Scan for the cell matching the given text and deliver its (X, Y) coordinate at center. 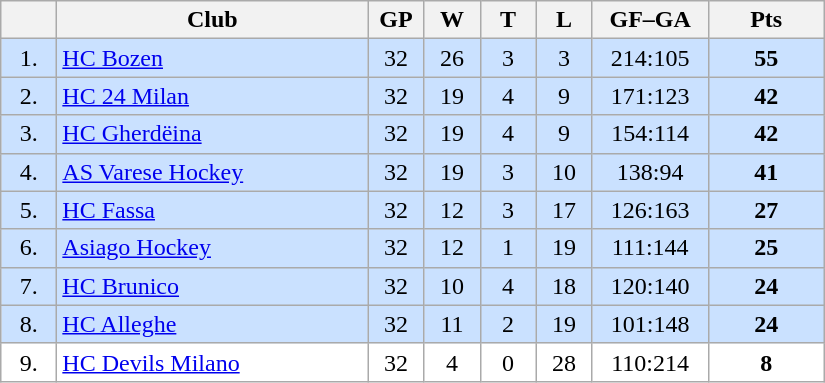
154:114 (650, 134)
126:163 (650, 210)
7. (29, 286)
9. (29, 362)
110:214 (650, 362)
L (564, 20)
HC Alleghe (212, 324)
171:123 (650, 96)
5. (29, 210)
3. (29, 134)
101:148 (650, 324)
111:144 (650, 248)
Pts (766, 20)
HC 24 Milan (212, 96)
6. (29, 248)
2. (29, 96)
26 (452, 58)
8 (766, 362)
HC Bozen (212, 58)
41 (766, 172)
1. (29, 58)
W (452, 20)
GF–GA (650, 20)
GP (396, 20)
25 (766, 248)
4. (29, 172)
27 (766, 210)
HC Brunico (212, 286)
1 (508, 248)
AS Varese Hockey (212, 172)
0 (508, 362)
18 (564, 286)
Club (212, 20)
11 (452, 324)
28 (564, 362)
55 (766, 58)
HC Fassa (212, 210)
214:105 (650, 58)
17 (564, 210)
120:140 (650, 286)
HC Gherdëina (212, 134)
T (508, 20)
8. (29, 324)
138:94 (650, 172)
Asiago Hockey (212, 248)
2 (508, 324)
HC Devils Milano (212, 362)
